Find where the given text appears and provide that cell's center as (X, Y) coordinate. 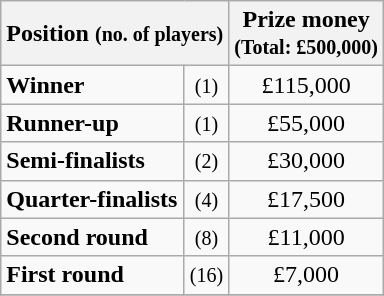
(4) (206, 199)
First round (92, 275)
(16) (206, 275)
Position (no. of players) (115, 34)
Winner (92, 85)
£17,500 (306, 199)
Second round (92, 237)
Semi-finalists (92, 161)
Quarter-finalists (92, 199)
£11,000 (306, 237)
£115,000 (306, 85)
(8) (206, 237)
Prize money(Total: £500,000) (306, 34)
£30,000 (306, 161)
£7,000 (306, 275)
(2) (206, 161)
£55,000 (306, 123)
Runner-up (92, 123)
